Detect which cell encompasses the target text, then output its (x, y) center coordinate. 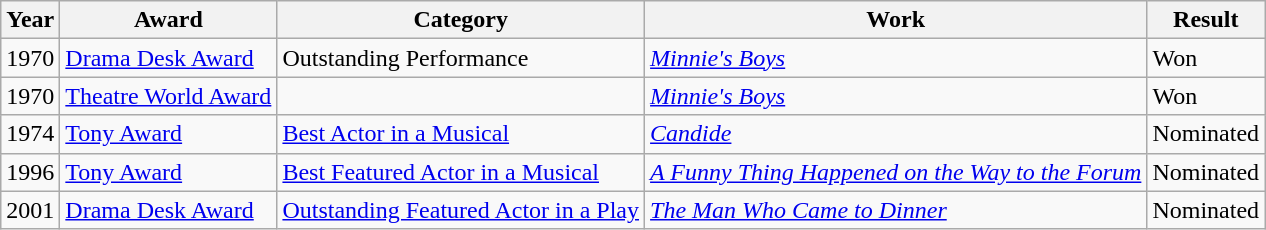
2001 (30, 210)
Award (168, 20)
1974 (30, 134)
Category (461, 20)
Outstanding Featured Actor in a Play (461, 210)
Outstanding Performance (461, 58)
Result (1206, 20)
A Funny Thing Happened on the Way to the Forum (896, 172)
Year (30, 20)
Theatre World Award (168, 96)
Best Featured Actor in a Musical (461, 172)
The Man Who Came to Dinner (896, 210)
Work (896, 20)
1996 (30, 172)
Candide (896, 134)
Best Actor in a Musical (461, 134)
